Capture the cell that displays the provided text and extract its (X, Y) central coordinate. 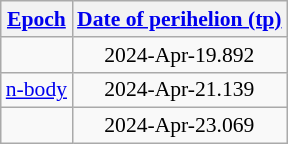
Date of perihelion (tp) (180, 19)
2024-Apr-23.069 (180, 126)
2024-Apr-19.892 (180, 55)
2024-Apr-21.139 (180, 90)
Epoch (36, 19)
n-body (36, 90)
